Capture the cell that displays the provided text and extract its [X, Y] central coordinate. 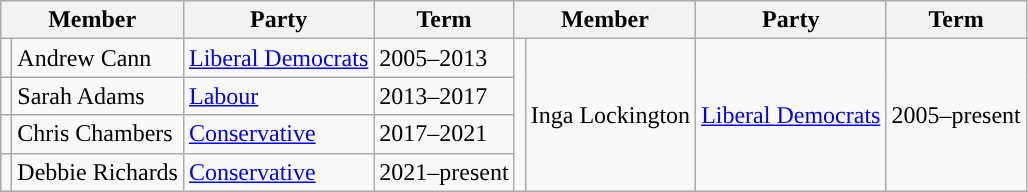
Chris Chambers [98, 134]
Labour [278, 96]
2005–present [956, 115]
2021–present [444, 172]
2013–2017 [444, 96]
Andrew Cann [98, 58]
Debbie Richards [98, 172]
Inga Lockington [610, 115]
2017–2021 [444, 134]
2005–2013 [444, 58]
Sarah Adams [98, 96]
